Locate the cell with the specified text and output its [x, y] center coordinate. 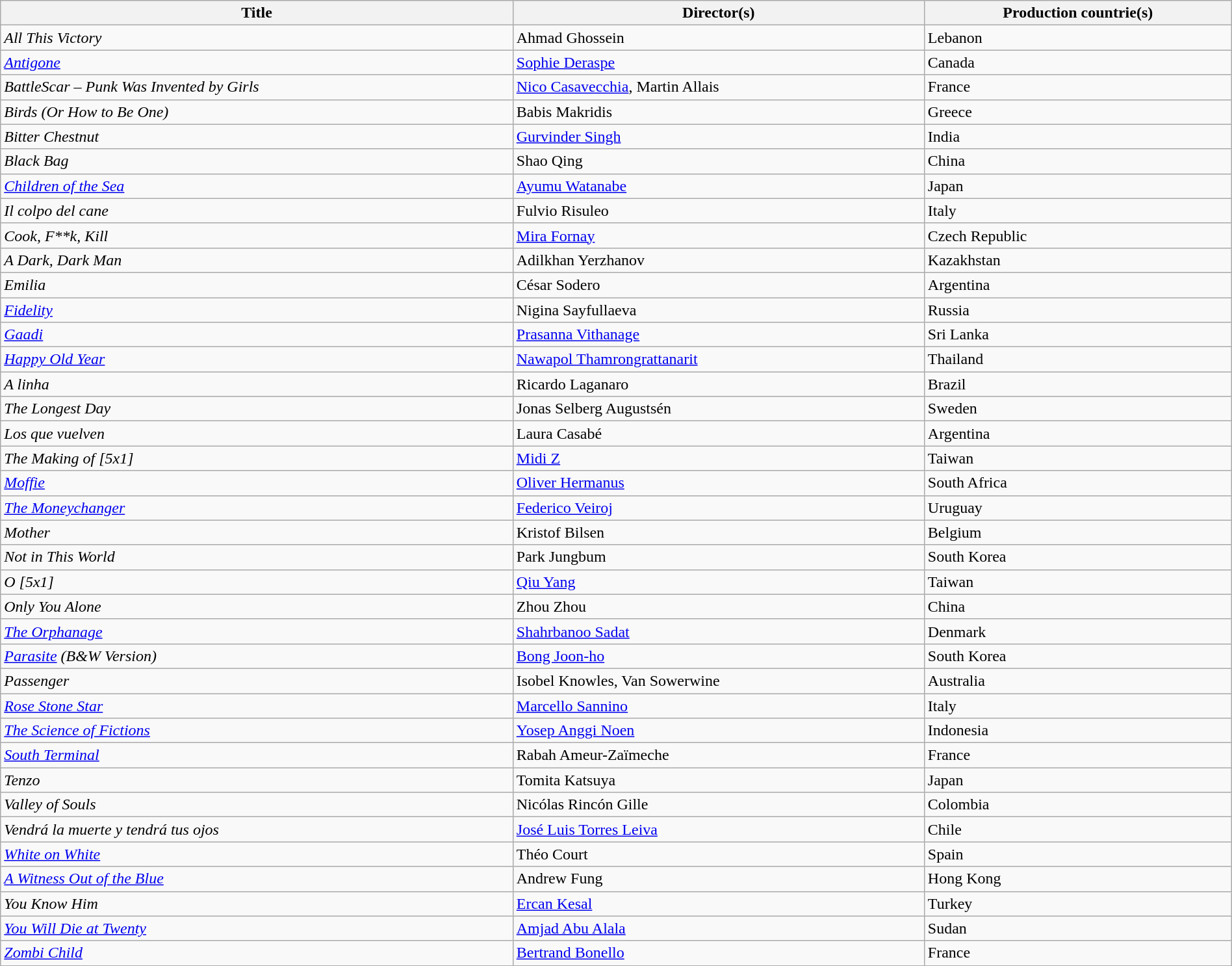
Czech Republic [1077, 235]
Amjad Abu Alala [719, 928]
Andrew Fung [719, 879]
Belgium [1077, 532]
Kazakhstan [1077, 260]
Ercan Kesal [719, 904]
Not in This World [257, 557]
Tenzo [257, 780]
O [5x1] [257, 582]
Fidelity [257, 310]
Moffie [257, 483]
Vendrá la muerte y tendrá tus ojos [257, 829]
Jonas Selberg Augustsén [719, 409]
Park Jungbum [719, 557]
Valley of Souls [257, 805]
Sophie Deraspe [719, 62]
White on White [257, 854]
Passenger [257, 681]
Babis Makridis [719, 112]
The Making of [5x1] [257, 458]
Nicólas Rincón Gille [719, 805]
The Science of Fictions [257, 731]
Bitter Chestnut [257, 137]
South Terminal [257, 755]
Ricardo Laganaro [719, 384]
Marcello Sannino [719, 705]
Australia [1077, 681]
The Orphanage [257, 631]
Antigone [257, 62]
The Moneychanger [257, 508]
Shahrbanoo Sadat [719, 631]
Kristof Bilsen [719, 532]
Brazil [1077, 384]
Sweden [1077, 409]
Greece [1077, 112]
Bong Joon-ho [719, 656]
Russia [1077, 310]
Rabah Ameur-Zaïmeche [719, 755]
Spain [1077, 854]
Emilia [257, 285]
A Dark, Dark Man [257, 260]
Gurvinder Singh [719, 137]
Fulvio Risuleo [719, 211]
Only You Alone [257, 607]
India [1077, 137]
Thailand [1077, 359]
Chile [1077, 829]
Zombi Child [257, 953]
Tomita Katsuya [719, 780]
Prasanna Vithanage [719, 335]
Adilkhan Yerzhanov [719, 260]
Nawapol Thamrongrattanarit [719, 359]
César Sodero [719, 285]
A Witness Out of the Blue [257, 879]
Qiu Yang [719, 582]
Ayumu Watanabe [719, 186]
José Luis Torres Leiva [719, 829]
Nigina Sayfullaeva [719, 310]
All This Victory [257, 38]
Production countrie(s) [1077, 13]
Parasite (B&W Version) [257, 656]
Denmark [1077, 631]
Turkey [1077, 904]
South Africa [1077, 483]
Bertrand Bonello [719, 953]
Black Bag [257, 161]
Uruguay [1077, 508]
Il colpo del cane [257, 211]
Children of the Sea [257, 186]
A linha [257, 384]
Yosep Anggi Noen [719, 731]
Director(s) [719, 13]
Théo Court [719, 854]
BattleScar – Punk Was Invented by Girls [257, 87]
Cook, F**k, Kill [257, 235]
You Know Him [257, 904]
Federico Veiroj [719, 508]
Los que vuelven [257, 434]
Ahmad Ghossein [719, 38]
Lebanon [1077, 38]
Gaadi [257, 335]
Rose Stone Star [257, 705]
Title [257, 13]
Mira Fornay [719, 235]
Indonesia [1077, 731]
Isobel Knowles, Van Sowerwine [719, 681]
Sri Lanka [1077, 335]
Mother [257, 532]
Canada [1077, 62]
Shao Qing [719, 161]
Colombia [1077, 805]
Hong Kong [1077, 879]
Midi Z [719, 458]
Sudan [1077, 928]
Birds (Or How to Be One) [257, 112]
Oliver Hermanus [719, 483]
Happy Old Year [257, 359]
Laura Casabé [719, 434]
You Will Die at Twenty [257, 928]
Nico Casavecchia, Martin Allais [719, 87]
Zhou Zhou [719, 607]
The Longest Day [257, 409]
